Provide the [X, Y] coordinate of the cell's center where the given text is located.  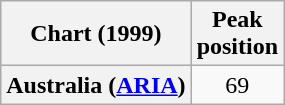
Chart (1999) [96, 34]
69 [237, 85]
Australia (ARIA) [96, 85]
Peakposition [237, 34]
